Search for the cell housing the specified text and yield its (x, y) center coordinate. 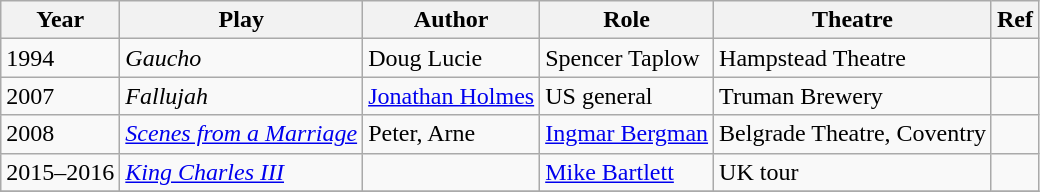
US general (627, 96)
Play (242, 20)
Theatre (853, 20)
Fallujah (242, 96)
Ingmar Bergman (627, 134)
Spencer Taplow (627, 58)
2015–2016 (60, 172)
Year (60, 20)
Mike Bartlett (627, 172)
King Charles III (242, 172)
2008 (60, 134)
Ref (1014, 20)
Truman Brewery (853, 96)
1994 (60, 58)
Scenes from a Marriage (242, 134)
Belgrade Theatre, Coventry (853, 134)
Role (627, 20)
Hampstead Theatre (853, 58)
UK tour (853, 172)
2007 (60, 96)
Doug Lucie (452, 58)
Author (452, 20)
Jonathan Holmes (452, 96)
Gaucho (242, 58)
Peter, Arne (452, 134)
